Capture the cell that displays the provided text and extract its [x, y] central coordinate. 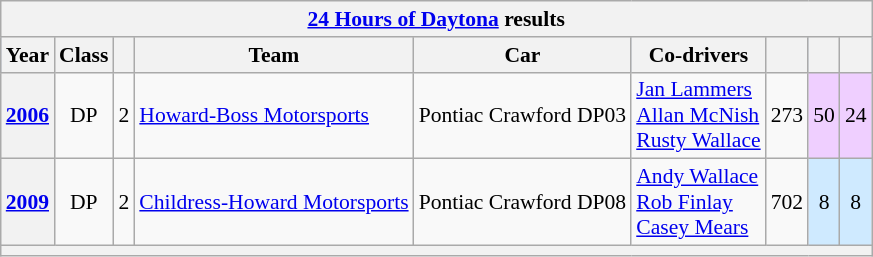
Andy WallaceRob FinlayCasey Mears [698, 202]
Pontiac Crawford DP03 [523, 116]
Team [274, 55]
Class [84, 55]
2006 [28, 116]
24 Hours of Daytona results [436, 19]
24 [856, 116]
Jan LammersAllan McNishRusty Wallace [698, 116]
Howard-Boss Motorsports [274, 116]
Year [28, 55]
Co-drivers [698, 55]
2009 [28, 202]
Pontiac Crawford DP08 [523, 202]
Childress-Howard Motorsports [274, 202]
273 [788, 116]
Car [523, 55]
702 [788, 202]
50 [824, 116]
